Capture the cell that displays the provided text and extract its [X, Y] central coordinate. 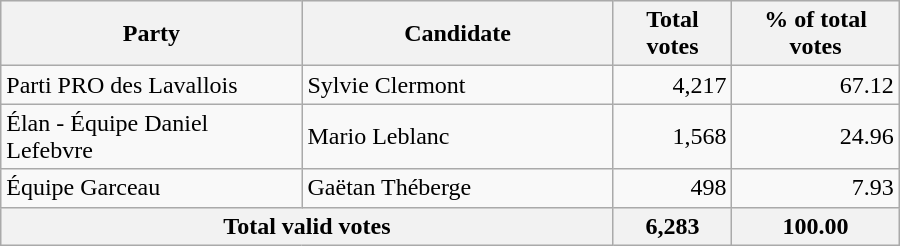
Élan - Équipe Daniel Lefebvre [152, 136]
Total votes [672, 34]
498 [672, 188]
4,217 [672, 85]
Parti PRO des Lavallois [152, 85]
24.96 [816, 136]
Équipe Garceau [152, 188]
6,283 [672, 226]
Candidate [458, 34]
% of total votes [816, 34]
1,568 [672, 136]
Sylvie Clermont [458, 85]
Gaëtan Théberge [458, 188]
Total valid votes [307, 226]
Mario Leblanc [458, 136]
67.12 [816, 85]
Party [152, 34]
7.93 [816, 188]
100.00 [816, 226]
